Pinpoint the cell where the given text exists, returning its (x, y) midpoint coordinate. 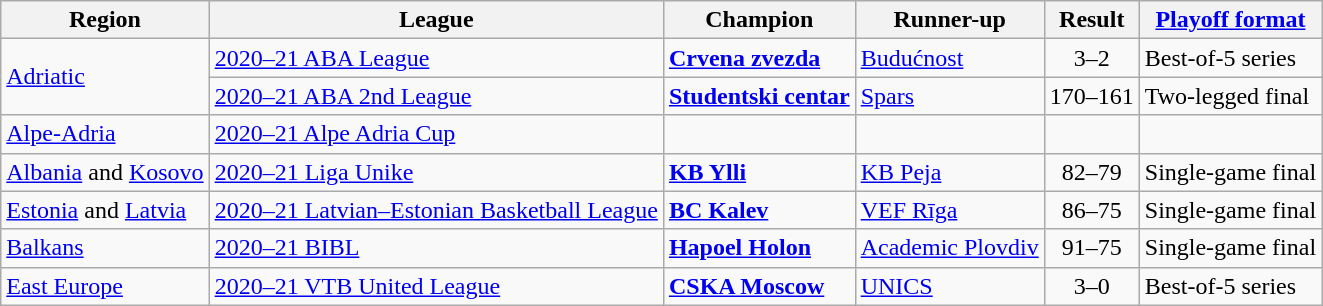
Region (105, 20)
2020–21 ABA League (436, 58)
Result (1092, 20)
Hapoel Holon (759, 248)
Spars (950, 96)
East Europe (105, 286)
Budućnost (950, 58)
Academic Plovdiv (950, 248)
Albania and Kosovo (105, 172)
2020–21 BIBL (436, 248)
BC Kalev (759, 210)
2020–21 VTB United League (436, 286)
2020–21 Latvian–Estonian Basketball League (436, 210)
86–75 (1092, 210)
Two-legged final (1230, 96)
Champion (759, 20)
82–79 (1092, 172)
Studentski centar (759, 96)
170–161 (1092, 96)
2020–21 Liga Unike (436, 172)
2020–21 ABA 2nd League (436, 96)
Alpe-Adria (105, 134)
91–75 (1092, 248)
Playoff format (1230, 20)
UNICS (950, 286)
KB Ylli (759, 172)
Balkans (105, 248)
Runner-up (950, 20)
3–0 (1092, 286)
Crvena zvezda (759, 58)
League (436, 20)
Estonia and Latvia (105, 210)
2020–21 Alpe Adria Cup (436, 134)
KB Peja (950, 172)
Adriatic (105, 77)
3–2 (1092, 58)
VEF Rīga (950, 210)
CSKA Moscow (759, 286)
